Capture the cell that displays the provided text and extract its [x, y] central coordinate. 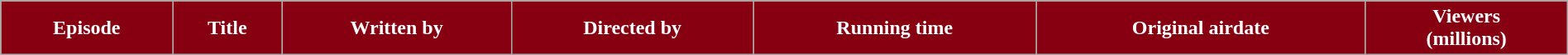
Running time [895, 28]
Title [227, 28]
Original airdate [1201, 28]
Viewers(millions) [1466, 28]
Directed by [632, 28]
Written by [397, 28]
Episode [87, 28]
